Determine the (X, Y) coordinate at the center of the cell enclosing the given text.  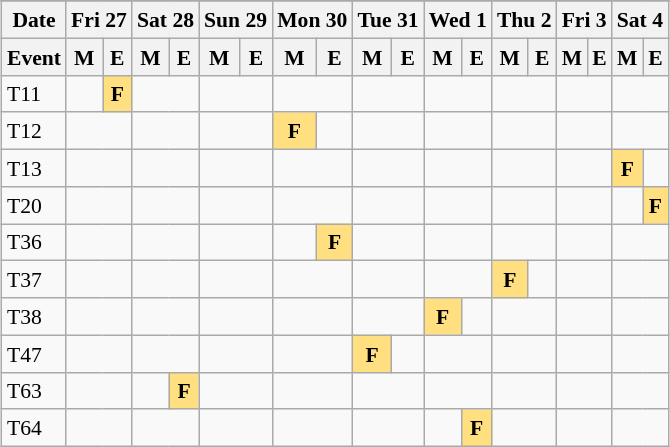
Event (34, 56)
T12 (34, 130)
Fri 3 (584, 20)
T37 (34, 280)
T36 (34, 242)
Fri 27 (99, 20)
Sat 28 (166, 20)
Sun 29 (236, 20)
T47 (34, 354)
T38 (34, 316)
T63 (34, 390)
Tue 31 (388, 20)
Mon 30 (312, 20)
T11 (34, 94)
T20 (34, 204)
T13 (34, 168)
T64 (34, 428)
Wed 1 (458, 20)
Thu 2 (524, 20)
Date (34, 20)
Sat 4 (640, 20)
